Detect which cell encompasses the target text, then output its [x, y] center coordinate. 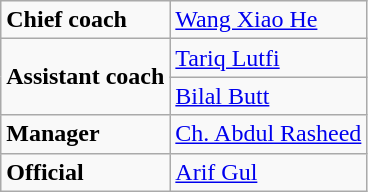
Official [86, 172]
Chief coach [86, 20]
Manager [86, 134]
Assistant coach [86, 77]
Wang Xiao He [268, 20]
Arif Gul [268, 172]
Ch. Abdul Rasheed [268, 134]
Tariq Lutfi [268, 58]
Bilal Butt [268, 96]
